Find where the given text appears and provide that cell's center as [x, y] coordinate. 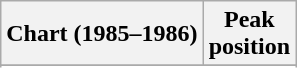
Peakposition [249, 34]
Chart (1985–1986) [102, 34]
